Provide the [x, y] coordinate of the cell's center where the given text is located.  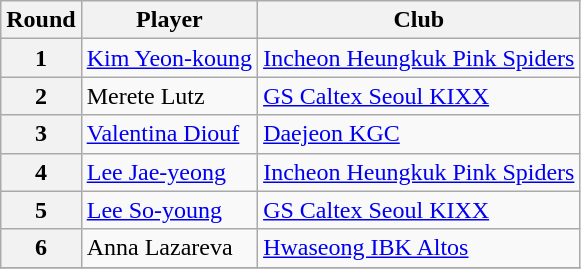
5 [41, 210]
Round [41, 20]
Player [169, 20]
Kim Yeon-koung [169, 58]
3 [41, 134]
6 [41, 248]
Daejeon KGC [419, 134]
Club [419, 20]
4 [41, 172]
Merete Lutz [169, 96]
Hwaseong IBK Altos [419, 248]
Lee So-young [169, 210]
Lee Jae-yeong [169, 172]
Anna Lazareva [169, 248]
1 [41, 58]
2 [41, 96]
Valentina Diouf [169, 134]
